Output the (X, Y) coordinate of the center of the cell containing the given text.  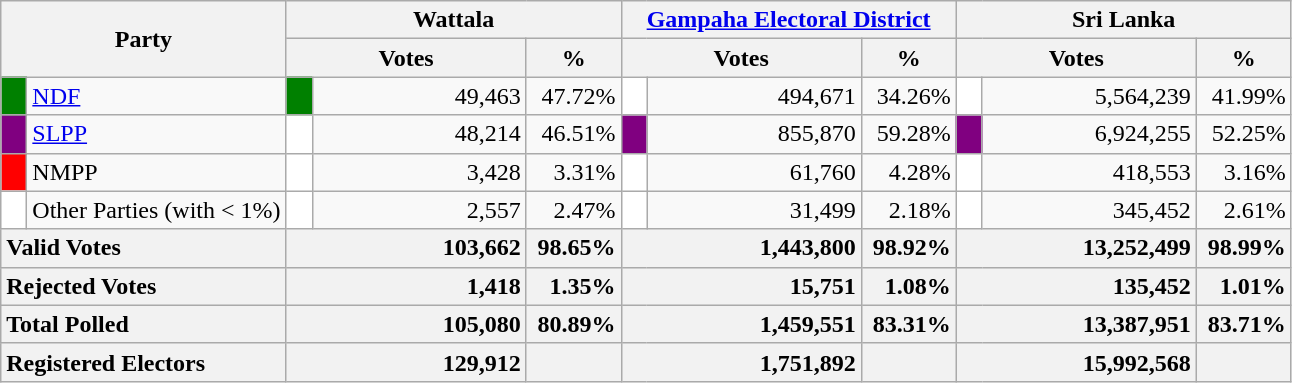
15,992,568 (1076, 362)
34.26% (908, 96)
2,557 (419, 210)
3.31% (574, 172)
855,870 (754, 134)
59.28% (908, 134)
1.08% (908, 286)
Other Parties (with < 1%) (156, 210)
49,463 (419, 96)
345,452 (1089, 210)
1.35% (574, 286)
Registered Electors (144, 362)
15,751 (741, 286)
NMPP (156, 172)
3,428 (419, 172)
2.47% (574, 210)
494,671 (754, 96)
4.28% (908, 172)
105,080 (406, 324)
83.31% (908, 324)
1,418 (406, 286)
13,387,951 (1076, 324)
Sri Lanka (1124, 20)
2.18% (908, 210)
48,214 (419, 134)
1,443,800 (741, 248)
3.16% (1244, 172)
80.89% (574, 324)
98.92% (908, 248)
135,452 (1076, 286)
5,564,239 (1089, 96)
13,252,499 (1076, 248)
103,662 (406, 248)
Party (144, 39)
46.51% (574, 134)
Valid Votes (144, 248)
NDF (156, 96)
1,751,892 (741, 362)
129,912 (406, 362)
1.01% (1244, 286)
Rejected Votes (144, 286)
SLPP (156, 134)
98.65% (574, 248)
1,459,551 (741, 324)
31,499 (754, 210)
Wattala (454, 20)
52.25% (1244, 134)
61,760 (754, 172)
47.72% (574, 96)
418,553 (1089, 172)
6,924,255 (1089, 134)
41.99% (1244, 96)
Gampaha Electoral District (788, 20)
2.61% (1244, 210)
Total Polled (144, 324)
98.99% (1244, 248)
83.71% (1244, 324)
